Pinpoint the cell where the given text exists, returning its (X, Y) midpoint coordinate. 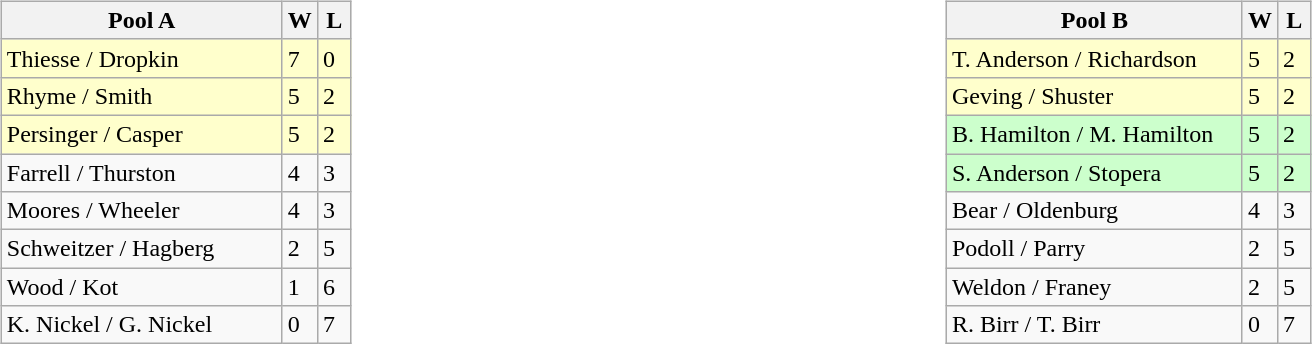
K. Nickel / G. Nickel (142, 325)
Geving / Shuster (1094, 96)
Moores / Wheeler (142, 211)
Podoll / Parry (1094, 249)
B. Hamilton / M. Hamilton (1094, 134)
T. Anderson / Richardson (1094, 58)
Pool A (142, 20)
R. Birr / T. Birr (1094, 325)
Persinger / Casper (142, 134)
Farrell / Thurston (142, 173)
Bear / Oldenburg (1094, 211)
6 (334, 287)
Pool B (1094, 20)
Rhyme / Smith (142, 96)
Schweitzer / Hagberg (142, 249)
Weldon / Franey (1094, 287)
S. Anderson / Stopera (1094, 173)
Wood / Kot (142, 287)
1 (300, 287)
Thiesse / Dropkin (142, 58)
